Return (X, Y) of the center of cell containing provided text 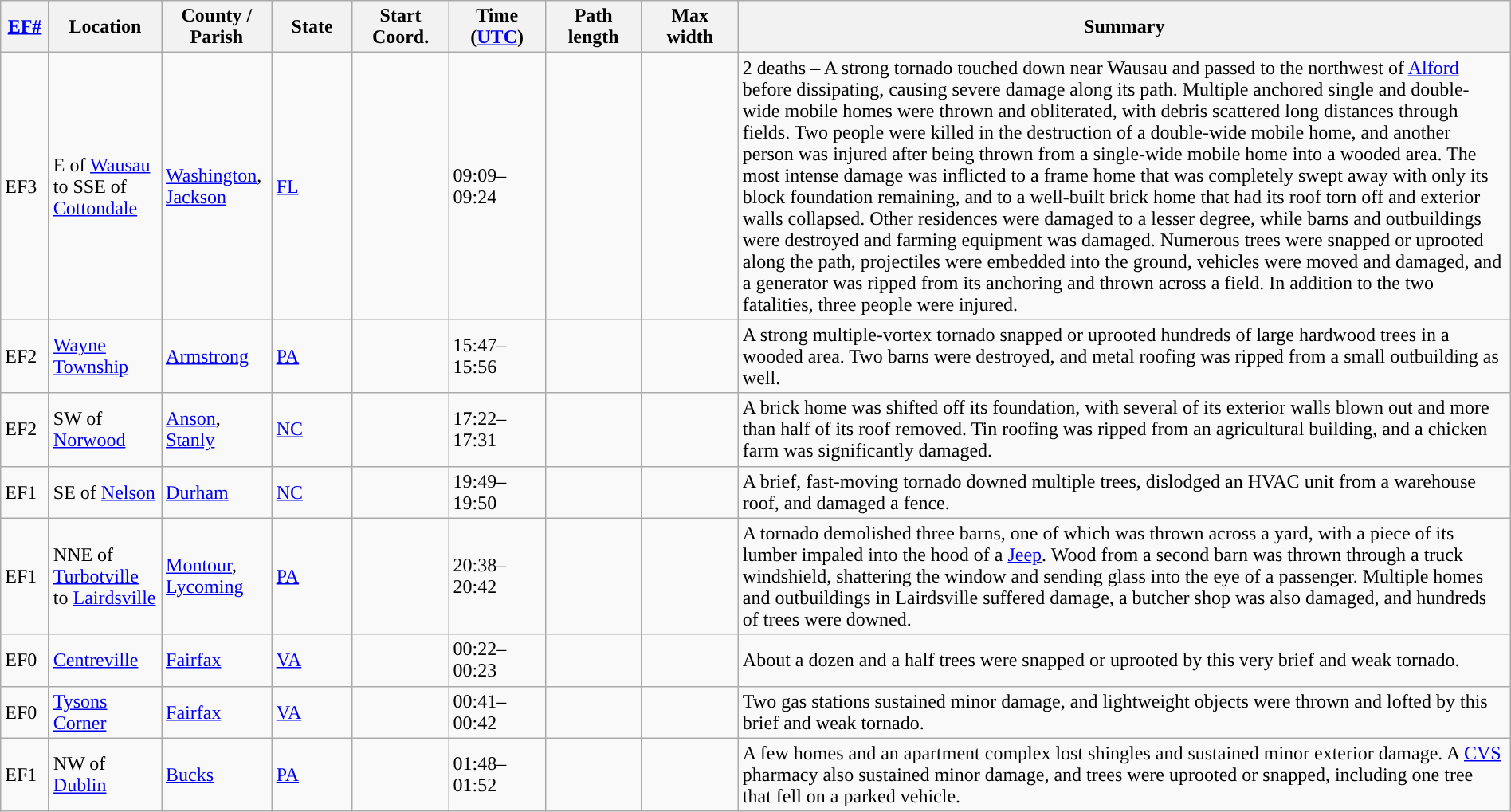
15:47–15:56 (497, 356)
Durham (217, 492)
Tysons Corner (105, 712)
County / Parish (217, 27)
19:49–19:50 (497, 492)
Armstrong (217, 356)
01:48–01:52 (497, 775)
A brief, fast-moving tornado downed multiple trees, dislodged an HVAC unit from a warehouse roof, and damaged a fence. (1124, 492)
Anson, Stanly (217, 430)
NNE of Turbotville to Lairdsville (105, 576)
Wayne Township (105, 356)
Path length (593, 27)
Start Coord. (400, 27)
EF3 (26, 186)
EF# (26, 27)
Bucks (217, 775)
E of Wausau to SSE of Cottondale (105, 186)
00:41–00:42 (497, 712)
20:38–20:42 (497, 576)
Location (105, 27)
Montour, Lycoming (217, 576)
Summary (1124, 27)
Two gas stations sustained minor damage, and lightweight objects were thrown and lofted by this brief and weak tornado. (1124, 712)
17:22–17:31 (497, 430)
FL (312, 186)
About a dozen and a half trees were snapped or uprooted by this very brief and weak tornado. (1124, 660)
Centreville (105, 660)
Time (UTC) (497, 27)
Washington, Jackson (217, 186)
SW of Norwood (105, 430)
09:09–09:24 (497, 186)
00:22–00:23 (497, 660)
State (312, 27)
NW of Dublin (105, 775)
SE of Nelson (105, 492)
Max width (690, 27)
